Scan for the cell matching the given text and deliver its [x, y] coordinate at center. 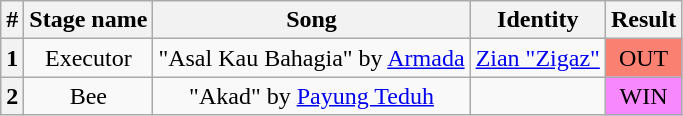
OUT [643, 58]
"Akad" by Payung Teduh [312, 96]
Identity [538, 20]
Zian "Zigaz" [538, 58]
1 [12, 58]
# [12, 20]
Bee [88, 96]
WIN [643, 96]
2 [12, 96]
Result [643, 20]
Executor [88, 58]
"Asal Kau Bahagia" by Armada [312, 58]
Stage name [88, 20]
Song [312, 20]
